Provide the (X, Y) coordinate of the cell's center where the given text is located.  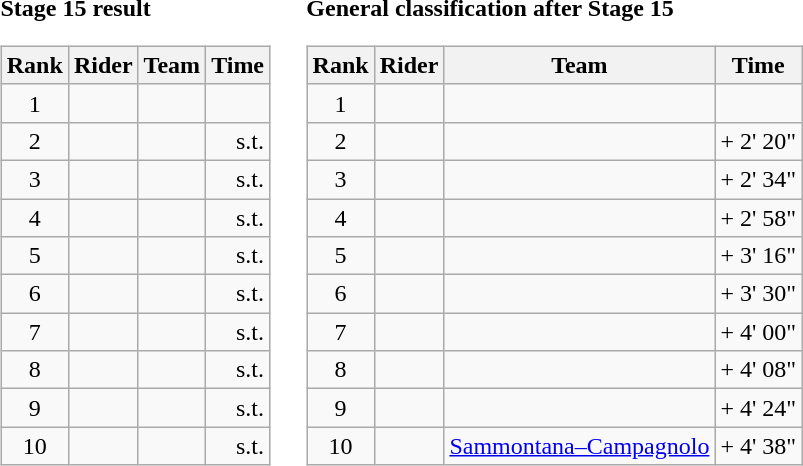
+ 3' 16" (758, 256)
+ 4' 00" (758, 332)
+ 3' 30" (758, 294)
+ 4' 38" (758, 446)
+ 4' 24" (758, 408)
+ 2' 34" (758, 179)
+ 4' 08" (758, 370)
Sammontana–Campagnolo (580, 446)
+ 2' 58" (758, 217)
+ 2' 20" (758, 141)
